Scan for the cell matching the given text and deliver its [x, y] coordinate at center. 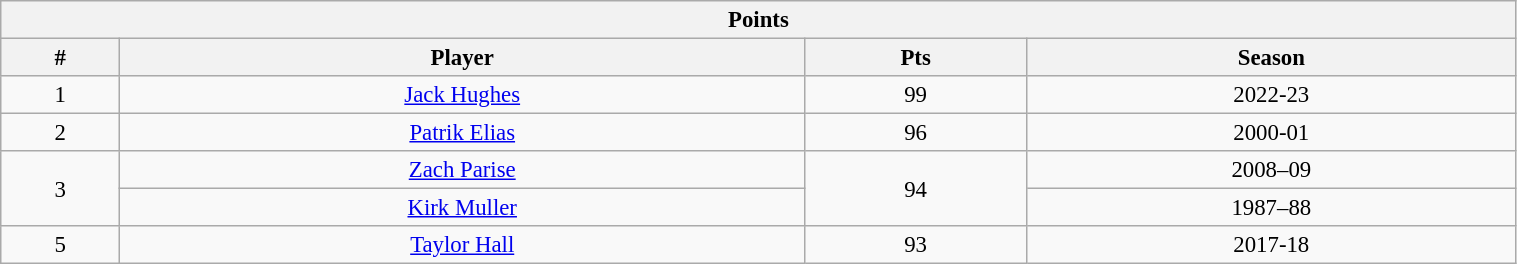
Season [1272, 58]
Points [758, 20]
Patrik Elias [462, 133]
Taylor Hall [462, 245]
Zach Parise [462, 170]
2022-23 [1272, 95]
1987–88 [1272, 208]
3 [60, 188]
2017-18 [1272, 245]
Pts [916, 58]
1 [60, 95]
Player [462, 58]
94 [916, 188]
99 [916, 95]
# [60, 58]
2 [60, 133]
96 [916, 133]
93 [916, 245]
2008–09 [1272, 170]
2000-01 [1272, 133]
Kirk Muller [462, 208]
5 [60, 245]
Jack Hughes [462, 95]
